Return (X, Y) of the center of cell containing provided text 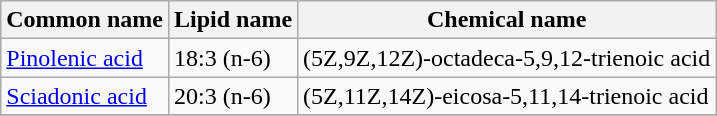
Lipid name (232, 20)
Sciadonic acid (85, 96)
Common name (85, 20)
(5Z,11Z,14Z)-eicosa-5,11,14-trienoic acid (507, 96)
Pinolenic acid (85, 58)
20:3 (n-6) (232, 96)
Chemical name (507, 20)
(5Z,9Z,12Z)-octadeca-5,9,12-trienoic acid (507, 58)
18:3 (n-6) (232, 58)
